Extract the [X, Y] coordinate from the center of the cell holding the provided text.  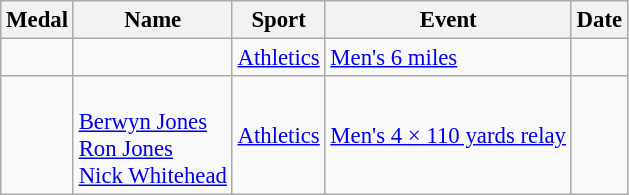
Men's 6 miles [448, 58]
Medal [38, 20]
Date [599, 20]
Name [152, 20]
Berwyn JonesRon JonesNick Whitehead [152, 136]
Men's 4 × 110 yards relay [448, 136]
Sport [278, 20]
Event [448, 20]
